Locate the cell with the specified text and output its (x, y) center coordinate. 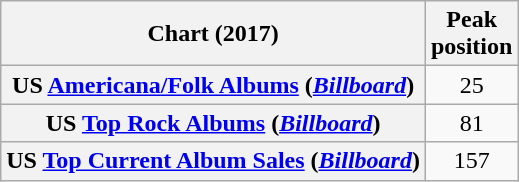
US Americana/Folk Albums (Billboard) (214, 85)
Chart (2017) (214, 34)
US Top Current Album Sales (Billboard) (214, 161)
157 (471, 161)
25 (471, 85)
Peakposition (471, 34)
81 (471, 123)
US Top Rock Albums (Billboard) (214, 123)
